Determine the (X, Y) coordinate at the center of the cell enclosing the given text.  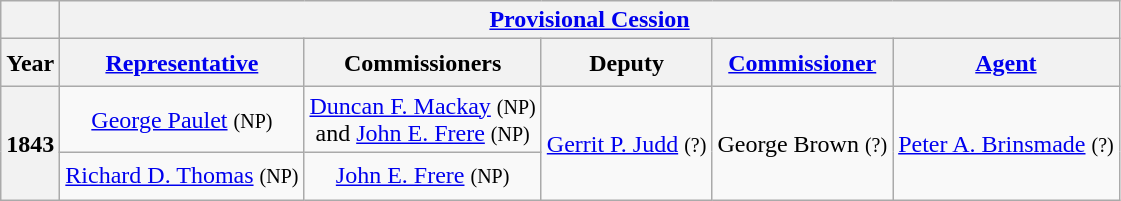
Year (30, 63)
1843 (30, 144)
Commissioners (422, 63)
Gerrit P. Judd (?) (626, 144)
Duncan F. Mackay (NP)and John E. Frere (NP) (422, 120)
George Brown (?) (802, 144)
Peter A. Brinsmade (?) (1006, 144)
Representative (182, 63)
George Paulet (NP) (182, 120)
Richard D. Thomas (NP) (182, 176)
Commissioner (802, 63)
Deputy (626, 63)
Provisional Cession (590, 20)
John E. Frere (NP) (422, 176)
Agent (1006, 63)
